Find where the given text appears and provide that cell's center as (x, y) coordinate. 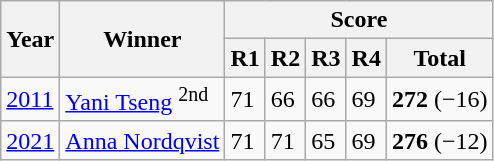
R3 (326, 58)
2011 (30, 100)
Yani Tseng 2nd (142, 100)
R1 (245, 58)
272 (−16) (440, 100)
R4 (366, 58)
Score (359, 20)
2021 (30, 140)
276 (−12) (440, 140)
R2 (285, 58)
Anna Nordqvist (142, 140)
Total (440, 58)
Year (30, 39)
Winner (142, 39)
65 (326, 140)
